Provide the [X, Y] coordinate of the cell's center where the given text is located.  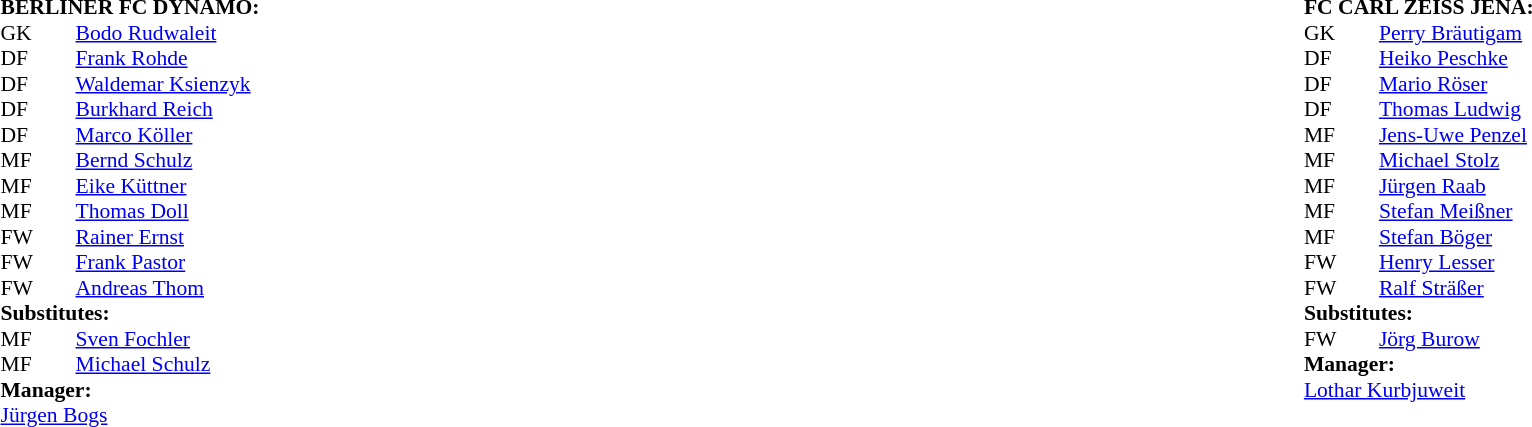
Thomas Doll [168, 211]
Sven Fochler [168, 339]
Frank Pastor [168, 263]
Andreas Thom [168, 288]
Burkhard Reich [168, 109]
Michael Schulz [168, 365]
Bernd Schulz [168, 161]
Rainer Ernst [168, 237]
Eike Küttner [168, 186]
Waldemar Ksienzyk [168, 84]
Frank Rohde [168, 59]
Marco Köller [168, 135]
Manager: [130, 390]
Substitutes: [130, 313]
Bodo Rudwaleit [168, 33]
